Pinpoint the cell where the given text exists, returning its [X, Y] midpoint coordinate. 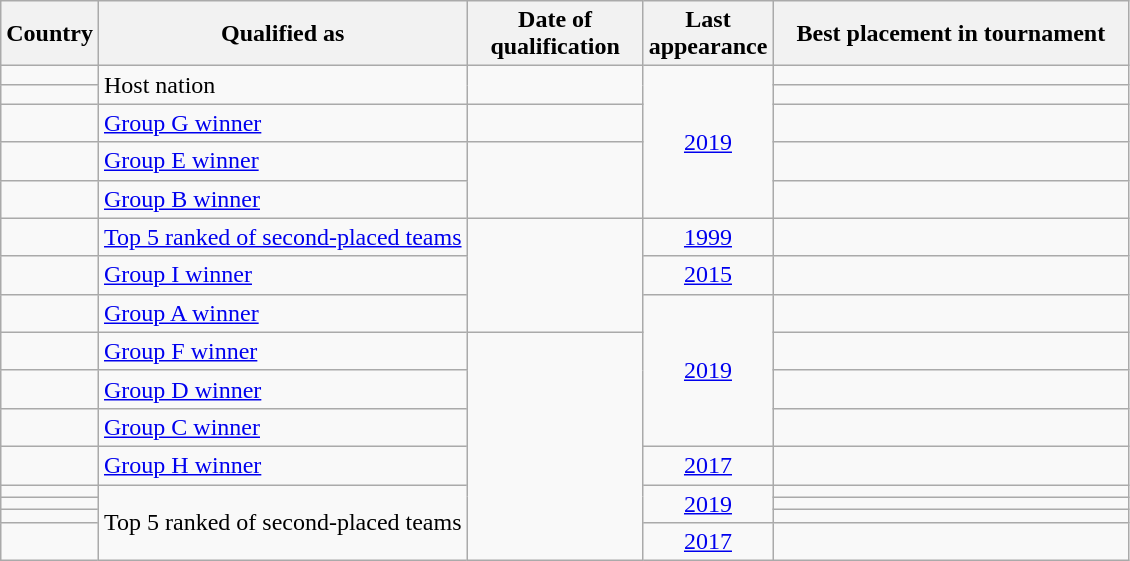
Last appearance [708, 34]
Country [50, 34]
Group H winner [282, 465]
Qualified as [282, 34]
Date of qualification [555, 34]
Host nation [282, 85]
Group I winner [282, 275]
2015 [708, 275]
Group C winner [282, 427]
Group D winner [282, 389]
Group G winner [282, 123]
1999 [708, 237]
Group A winner [282, 313]
Best placement in tournament [951, 34]
Group E winner [282, 161]
Group F winner [282, 351]
Group B winner [282, 199]
